Capture the cell that displays the provided text and extract its (X, Y) central coordinate. 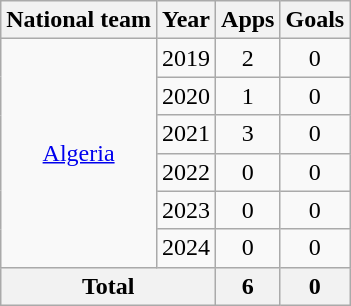
2022 (186, 172)
2020 (186, 96)
2019 (186, 58)
National team (79, 20)
2023 (186, 210)
3 (248, 134)
Total (108, 286)
2 (248, 58)
Apps (248, 20)
1 (248, 96)
Year (186, 20)
Algeria (79, 153)
6 (248, 286)
2024 (186, 248)
2021 (186, 134)
Goals (315, 20)
